Provide the (X, Y) coordinate of the cell's center where the given text is located.  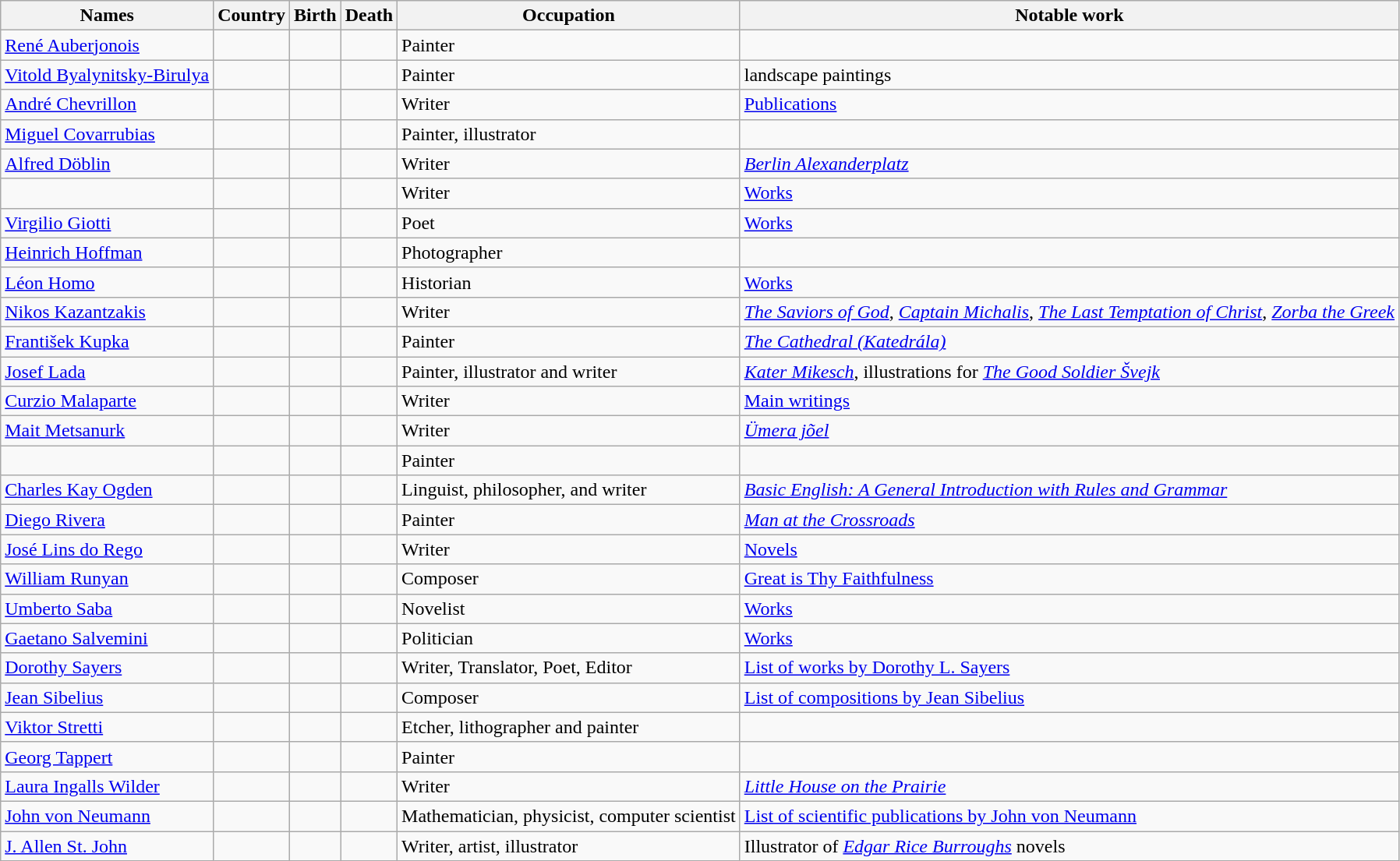
Berlin Alexanderplatz (1069, 164)
Man at the Crossroads (1069, 520)
Illustrator of Edgar Rice Burroughs novels (1069, 845)
Novels (1069, 549)
Politician (569, 638)
Georg Tappert (108, 757)
Novelist (569, 609)
Country (252, 16)
List of works by Dorothy L. Sayers (1069, 668)
Jean Sibelius (108, 697)
Photographer (569, 252)
Linguist, philosopher, and writer (569, 490)
Vitold Byalynitsky-Birulya (108, 75)
Charles Kay Ogden (108, 490)
William Runyan (108, 579)
Laura Ingalls Wilder (108, 786)
Great is Thy Faithfulness (1069, 579)
Writer, artist, illustrator (569, 845)
Ümera jõel (1069, 431)
Occupation (569, 16)
Alfred Döblin (108, 164)
Virgilio Giotti (108, 223)
List of scientific publications by John von Neumann (1069, 816)
Gaetano Salvemini (108, 638)
Publications (1069, 104)
Josef Lada (108, 372)
Writer, Translator, Poet, Editor (569, 668)
Basic English: A General Introduction with Rules and Grammar (1069, 490)
Etcher, lithographer and painter (569, 727)
Painter, illustrator and writer (569, 372)
Notable work (1069, 16)
Miguel Covarrubias (108, 134)
Names (108, 16)
Birth (315, 16)
Main writings (1069, 401)
Death (369, 16)
René Auberjonois (108, 45)
Heinrich Hoffman (108, 252)
Poet (569, 223)
landscape paintings (1069, 75)
Little House on the Prairie (1069, 786)
Painter, illustrator (569, 134)
John von Neumann (108, 816)
Léon Homo (108, 282)
List of compositions by Jean Sibelius (1069, 697)
Diego Rivera (108, 520)
Viktor Stretti (108, 727)
Curzio Malaparte (108, 401)
J. Allen St. John (108, 845)
Umberto Saba (108, 609)
Dorothy Sayers (108, 668)
Mait Metsanurk (108, 431)
Historian (569, 282)
José Lins do Rego (108, 549)
André Chevrillon (108, 104)
Nikos Kazantzakis (108, 312)
František Kupka (108, 341)
Kater Mikesch, illustrations for The Good Soldier Švejk (1069, 372)
The Saviors of God, Captain Michalis, The Last Temptation of Christ, Zorba the Greek (1069, 312)
Mathematician, physicist, computer scientist (569, 816)
The Cathedral (Katedrála) (1069, 341)
